Extract the [X, Y] coordinate from the center of the cell holding the provided text.  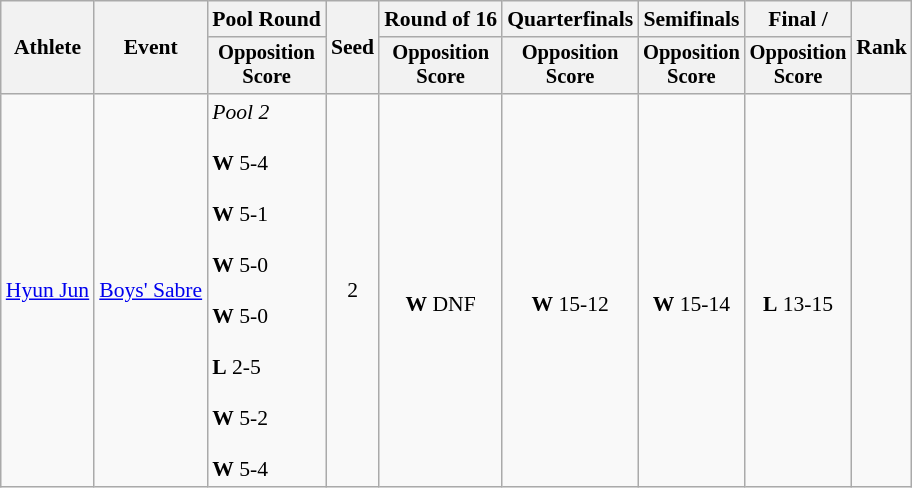
2 [352, 290]
W 15-14 [692, 290]
Seed [352, 48]
Semifinals [692, 19]
Event [150, 48]
Final / [798, 19]
W 15-12 [570, 290]
Hyun Jun [48, 290]
Pool Round [266, 19]
Rank [882, 48]
Round of 16 [440, 19]
Boys' Sabre [150, 290]
W DNF [440, 290]
Pool 2W 5-4W 5-1W 5-0W 5-0L 2-5W 5-2W 5-4 [266, 290]
Athlete [48, 48]
Quarterfinals [570, 19]
L 13-15 [798, 290]
